Provide the (X, Y) coordinate of the cell's center where the given text is located.  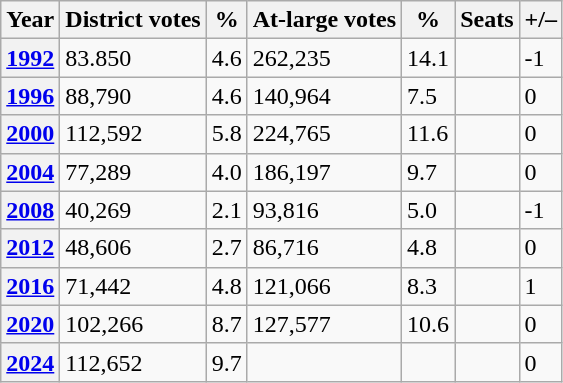
2.7 (226, 248)
140,964 (324, 96)
5.0 (428, 210)
86,716 (324, 248)
1992 (30, 58)
71,442 (133, 286)
4.0 (226, 172)
102,266 (133, 324)
14.1 (428, 58)
5.8 (226, 134)
8.7 (226, 324)
40,269 (133, 210)
2000 (30, 134)
At-large votes (324, 20)
112,652 (133, 362)
93,816 (324, 210)
2004 (30, 172)
112,592 (133, 134)
11.6 (428, 134)
Seats (487, 20)
186,197 (324, 172)
88,790 (133, 96)
+/– (540, 20)
Year (30, 20)
1 (540, 286)
48,606 (133, 248)
262,235 (324, 58)
2020 (30, 324)
2.1 (226, 210)
10.6 (428, 324)
2016 (30, 286)
7.5 (428, 96)
2012 (30, 248)
2024 (30, 362)
8.3 (428, 286)
224,765 (324, 134)
2008 (30, 210)
127,577 (324, 324)
77,289 (133, 172)
83.850 (133, 58)
1996 (30, 96)
District votes (133, 20)
121,066 (324, 286)
